For the text-containing cell, return its midpoint in [x, y] coordinate format. 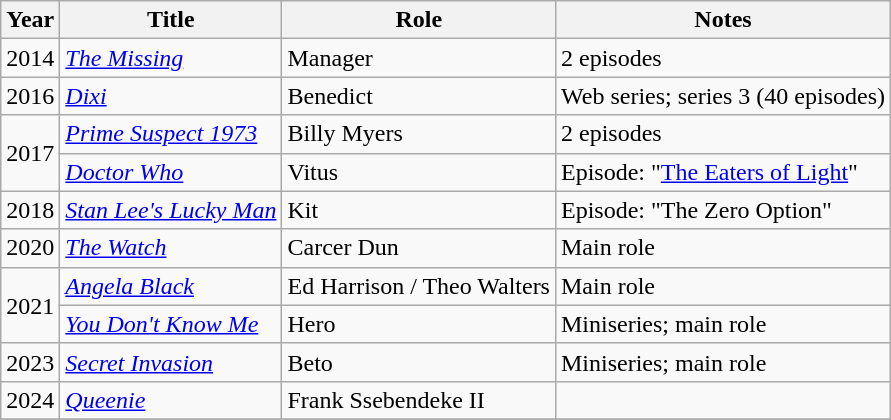
Notes [722, 20]
Role [419, 20]
2021 [30, 305]
Title [171, 20]
Kit [419, 210]
Benedict [419, 96]
Hero [419, 324]
Secret Invasion [171, 362]
2020 [30, 248]
Frank Ssebendeke II [419, 400]
Vitus [419, 172]
2018 [30, 210]
Ed Harrison / Theo Walters [419, 286]
You Don't Know Me [171, 324]
Episode: "The Zero Option" [722, 210]
2024 [30, 400]
Carcer Dun [419, 248]
Doctor Who [171, 172]
2014 [30, 58]
Episode: "The Eaters of Light" [722, 172]
2016 [30, 96]
Manager [419, 58]
The Missing [171, 58]
Dixi [171, 96]
2017 [30, 153]
Queenie [171, 400]
2023 [30, 362]
Angela Black [171, 286]
Year [30, 20]
Web series; series 3 (40 episodes) [722, 96]
Prime Suspect 1973 [171, 134]
Billy Myers [419, 134]
Stan Lee's Lucky Man [171, 210]
Beto [419, 362]
The Watch [171, 248]
